For the text-containing cell, return its midpoint in (X, Y) coordinate format. 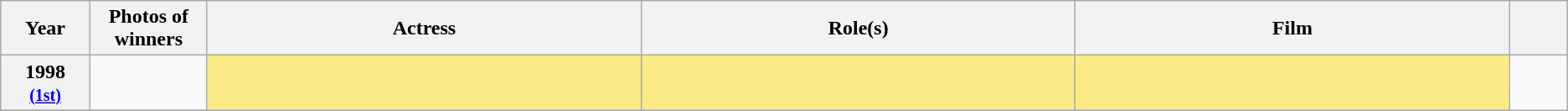
Role(s) (859, 29)
Actress (424, 29)
Year (45, 29)
1998 (1st) (45, 82)
Photos of winners (148, 29)
Film (1292, 29)
